Scan for the cell matching the given text and deliver its [X, Y] coordinate at center. 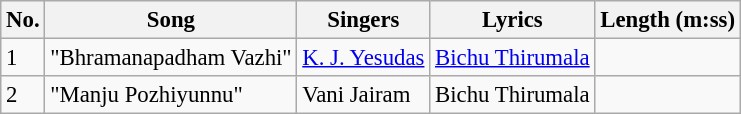
1 [23, 58]
Length (m:ss) [668, 20]
"Manju Pozhiyunnu" [171, 95]
"Bhramanapadham Vazhi" [171, 58]
Singers [364, 20]
2 [23, 95]
Lyrics [512, 20]
Vani Jairam [364, 95]
Song [171, 20]
K. J. Yesudas [364, 58]
No. [23, 20]
